Provide the (x, y) coordinate of the cell's center where the given text is located.  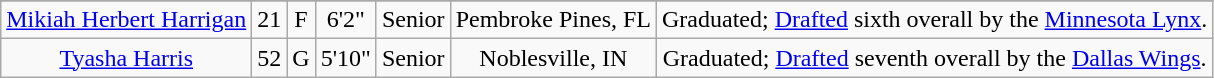
Graduated; Drafted seventh overall by the Dallas Wings. (935, 58)
Mikiah Herbert Harrigan (126, 20)
Graduated; Drafted sixth overall by the Minnesota Lynx. (935, 20)
21 (270, 20)
Tyasha Harris (126, 58)
Noblesville, IN (553, 58)
52 (270, 58)
G (301, 58)
6'2" (346, 20)
5'10" (346, 58)
Pembroke Pines, FL (553, 20)
F (301, 20)
